Determine the [X, Y] coordinate at the center of the cell enclosing the given text.  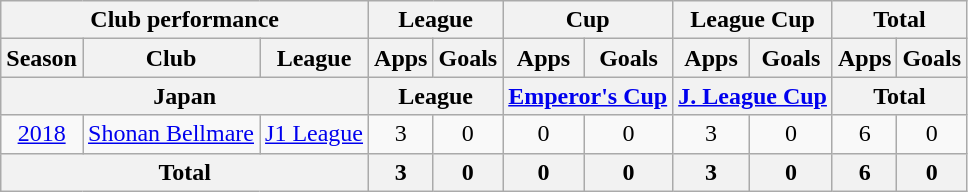
Season [42, 58]
League Cup [753, 20]
Cup [588, 20]
Japan [185, 96]
J1 League [314, 134]
Club [170, 58]
Emperor's Cup [588, 96]
2018 [42, 134]
J. League Cup [753, 96]
Club performance [185, 20]
Shonan Bellmare [170, 134]
